Scan for the cell matching the given text and deliver its (X, Y) coordinate at center. 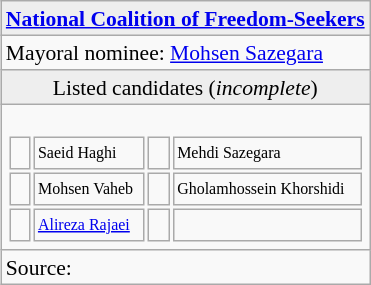
Mehdi Sazegara (266, 152)
Source: (186, 267)
Gholamhossein Khorshidi (266, 188)
Listed candidates (incomplete) (186, 87)
Saeid Haghi Mehdi Sazegara Mohsen Vaheb Gholamhossein Khorshidi Alireza Rajaei (186, 177)
Alireza Rajaei (89, 226)
Mohsen Vaheb (89, 188)
Mayoral nominee: Mohsen Sazegara (186, 52)
National Coalition of Freedom-Seekers (186, 18)
Saeid Haghi (89, 152)
